Detect which cell encompasses the target text, then output its (X, Y) center coordinate. 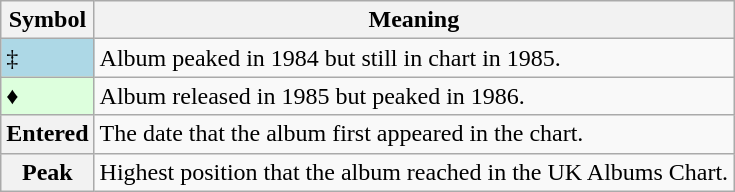
Album released in 1985 but peaked in 1986. (414, 96)
Symbol (48, 20)
♦ (48, 96)
Meaning (414, 20)
Peak (48, 172)
The date that the album first appeared in the chart. (414, 134)
Highest position that the album reached in the UK Albums Chart. (414, 172)
‡ (48, 58)
Album peaked in 1984 but still in chart in 1985. (414, 58)
Entered (48, 134)
